Pinpoint the cell where the given text exists, returning its (X, Y) midpoint coordinate. 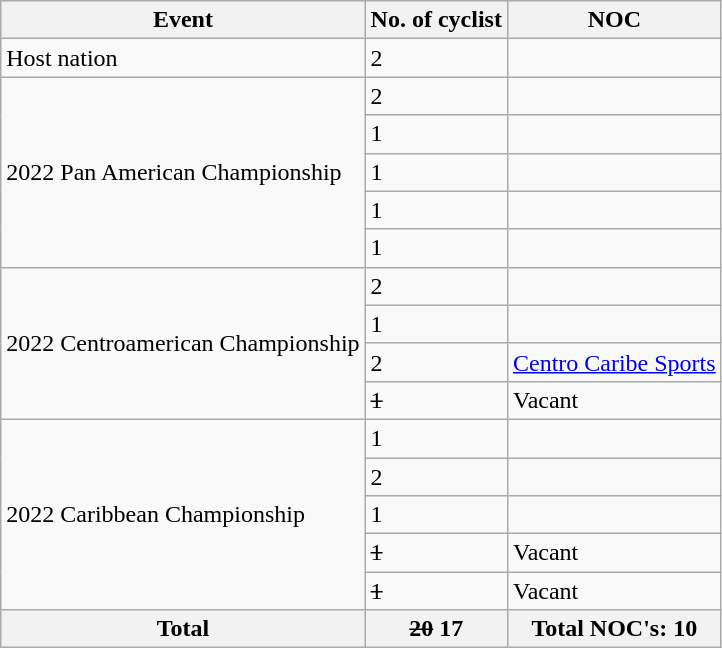
2022 Pan American Championship (183, 172)
No. of cyclist (436, 20)
Total NOC's: 10 (614, 629)
NOC (614, 20)
Centro Caribe Sports (614, 362)
Event (183, 20)
Host nation (183, 58)
2022 Caribbean Championship (183, 514)
2022 Centroamerican Championship (183, 343)
Total (183, 629)
20 17 (436, 629)
